Return the (x, y) coordinate for the center point of the cell that contains the specified text.  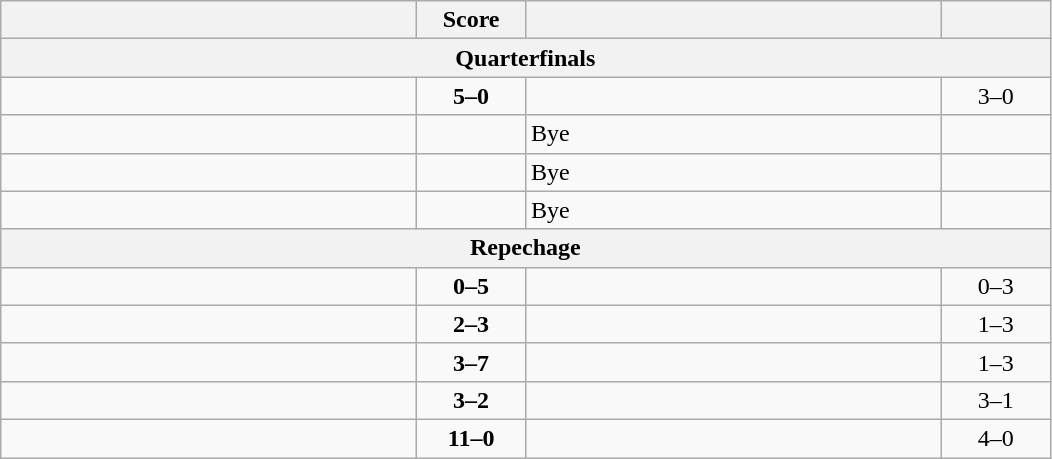
Repechage (526, 248)
4–0 (996, 438)
11–0 (472, 438)
3–7 (472, 362)
3–2 (472, 400)
0–3 (996, 286)
Quarterfinals (526, 58)
5–0 (472, 96)
Score (472, 20)
2–3 (472, 324)
0–5 (472, 286)
3–0 (996, 96)
3–1 (996, 400)
